Identify which cell holds the provided text, then report its [x, y] central coordinate. 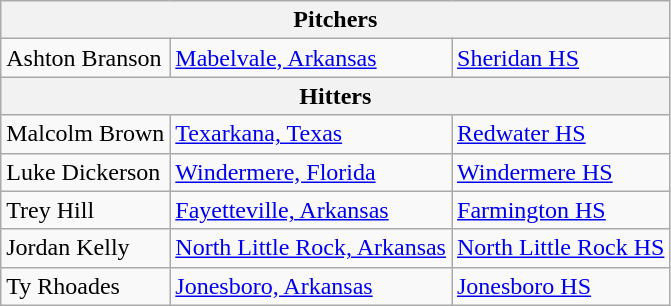
Mabelvale, Arkansas [311, 58]
Windermere HS [561, 172]
Ashton Branson [86, 58]
Jonesboro HS [561, 286]
Texarkana, Texas [311, 134]
Windermere, Florida [311, 172]
North Little Rock, Arkansas [311, 248]
Fayetteville, Arkansas [311, 210]
Hitters [336, 96]
Jonesboro, Arkansas [311, 286]
Sheridan HS [561, 58]
Jordan Kelly [86, 248]
Redwater HS [561, 134]
Luke Dickerson [86, 172]
North Little Rock HS [561, 248]
Farmington HS [561, 210]
Malcolm Brown [86, 134]
Trey Hill [86, 210]
Pitchers [336, 20]
Ty Rhoades [86, 286]
